Search for the cell housing the specified text and yield its (x, y) center coordinate. 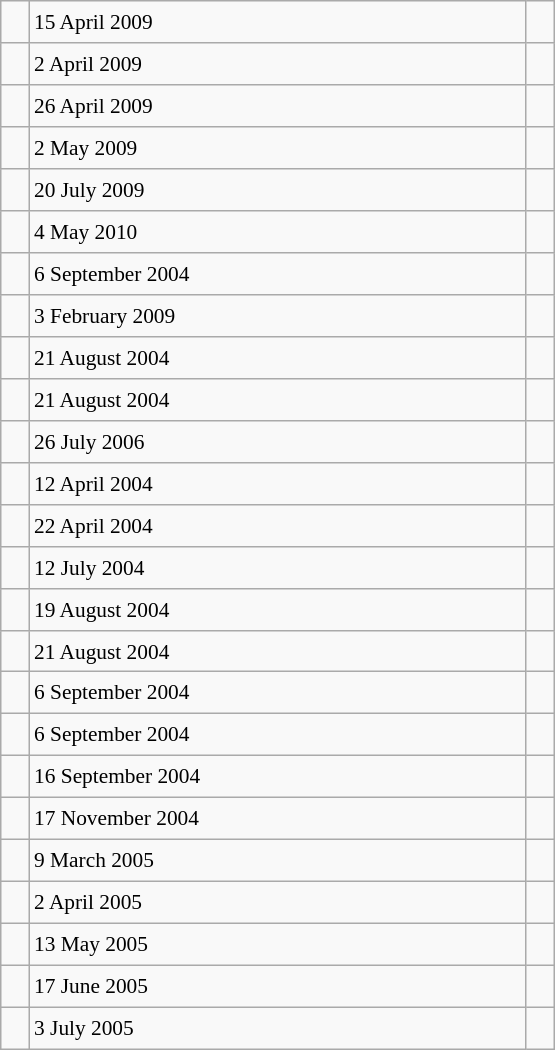
13 May 2005 (278, 945)
17 November 2004 (278, 819)
2 April 2009 (278, 64)
12 April 2004 (278, 483)
26 July 2006 (278, 441)
22 April 2004 (278, 525)
4 May 2010 (278, 232)
9 March 2005 (278, 861)
20 July 2009 (278, 190)
16 September 2004 (278, 777)
3 February 2009 (278, 316)
2 April 2005 (278, 903)
3 July 2005 (278, 1028)
15 April 2009 (278, 22)
19 August 2004 (278, 609)
2 May 2009 (278, 148)
26 April 2009 (278, 106)
17 June 2005 (278, 986)
12 July 2004 (278, 567)
